Pinpoint the cell where the given text exists, returning its [x, y] midpoint coordinate. 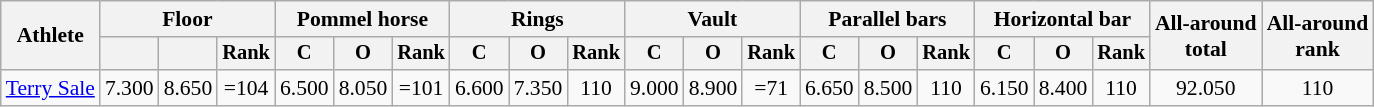
8.650 [188, 88]
Parallel bars [888, 19]
6.150 [1004, 88]
92.050 [1206, 88]
6.650 [830, 88]
=104 [246, 88]
8.050 [364, 88]
8.400 [1064, 88]
=71 [771, 88]
All-aroundrank [1318, 36]
7.300 [130, 88]
6.600 [480, 88]
Vault [712, 19]
8.900 [714, 88]
Floor [188, 19]
6.500 [304, 88]
7.350 [538, 88]
9.000 [654, 88]
Pommel horse [362, 19]
All-aroundtotal [1206, 36]
=101 [421, 88]
8.500 [888, 88]
Rings [538, 19]
Horizontal bar [1062, 19]
Athlete [50, 36]
Terry Sale [50, 88]
